Return (x, y) of the center of cell containing provided text 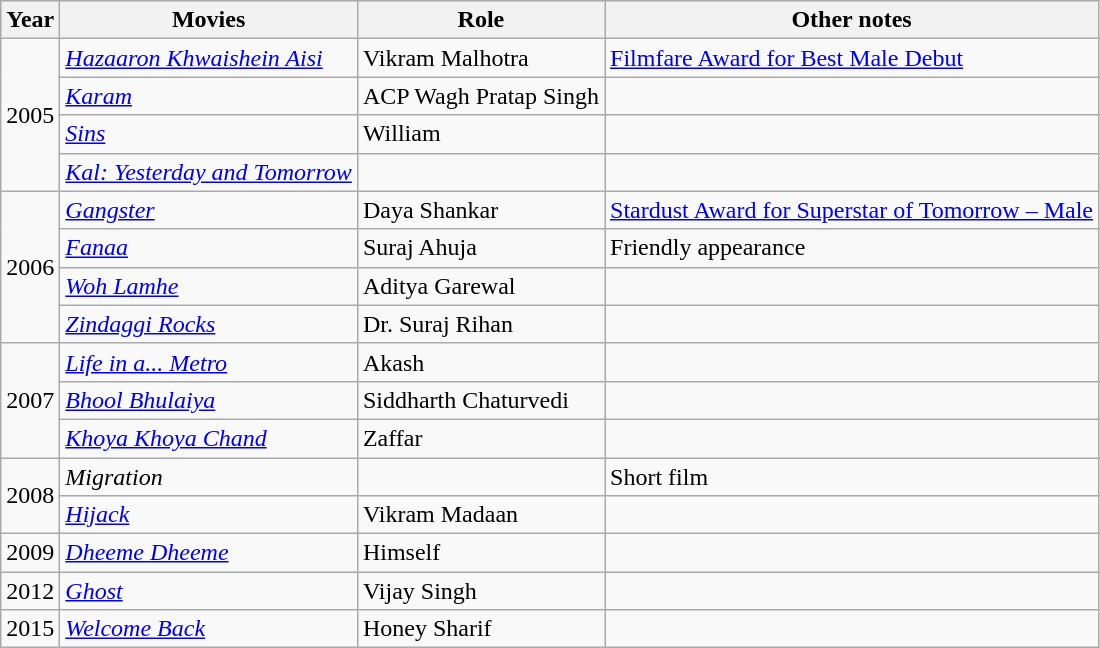
Dheeme Dheeme (209, 553)
Vikram Madaan (480, 515)
Migration (209, 477)
Honey Sharif (480, 629)
Aditya Garewal (480, 286)
Sins (209, 134)
Dr. Suraj Rihan (480, 324)
Zindaggi Rocks (209, 324)
Vijay Singh (480, 591)
2009 (30, 553)
Daya Shankar (480, 210)
William (480, 134)
2008 (30, 496)
2012 (30, 591)
2007 (30, 400)
2015 (30, 629)
Zaffar (480, 438)
Akash (480, 362)
Karam (209, 96)
Vikram Malhotra (480, 58)
Hijack (209, 515)
Stardust Award for Superstar of Tomorrow – Male (852, 210)
Kal: Yesterday and Tomorrow (209, 172)
Friendly appearance (852, 248)
Fanaa (209, 248)
Himself (480, 553)
Ghost (209, 591)
Khoya Khoya Chand (209, 438)
Filmfare Award for Best Male Debut (852, 58)
Movies (209, 20)
2005 (30, 115)
Other notes (852, 20)
2006 (30, 267)
Siddharth Chaturvedi (480, 400)
Life in a... Metro (209, 362)
Role (480, 20)
Hazaaron Khwaishein Aisi (209, 58)
Suraj Ahuja (480, 248)
Gangster (209, 210)
Welcome Back (209, 629)
Woh Lamhe (209, 286)
Short film (852, 477)
ACP Wagh Pratap Singh (480, 96)
Year (30, 20)
Bhool Bhulaiya (209, 400)
